Locate the cell with the specified text and output its (x, y) center coordinate. 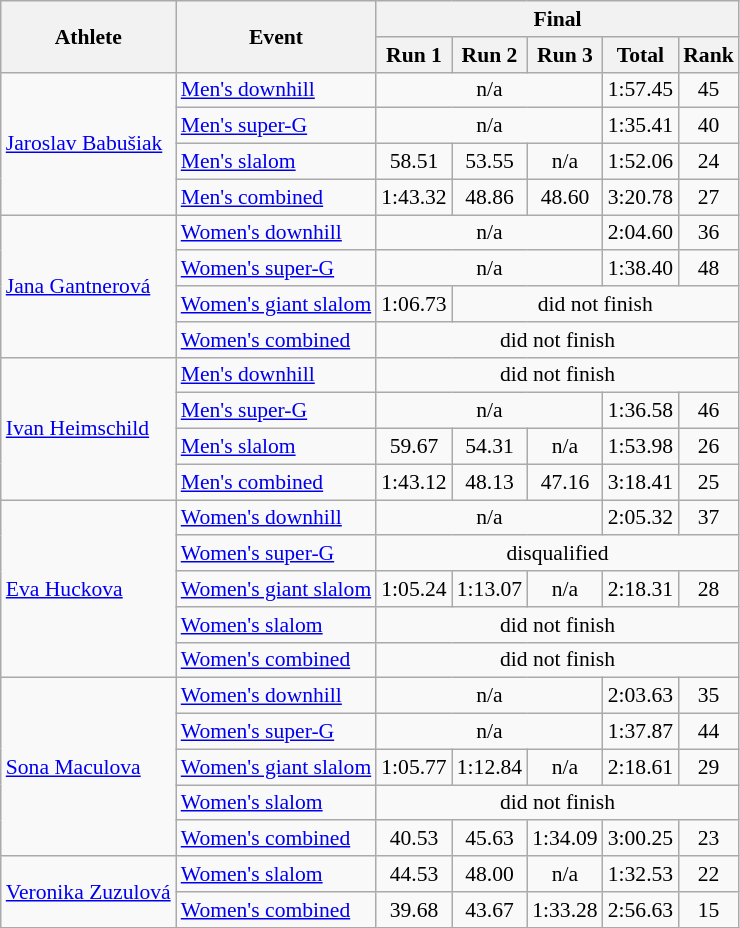
40.53 (414, 839)
36 (708, 233)
1:35.41 (640, 126)
48.60 (564, 197)
2:05.32 (640, 518)
disqualified (558, 554)
1:33.28 (564, 910)
45 (708, 90)
46 (708, 411)
2:04.60 (640, 233)
1:32.53 (640, 874)
39.68 (414, 910)
40 (708, 126)
27 (708, 197)
Athlete (88, 36)
53.55 (490, 162)
1:05.24 (414, 589)
1:12.84 (490, 767)
Rank (708, 55)
1:13.07 (490, 589)
58.51 (414, 162)
37 (708, 518)
Jana Gantnerová (88, 286)
Ivan Heimschild (88, 428)
Run 2 (490, 55)
28 (708, 589)
35 (708, 696)
22 (708, 874)
Run 1 (414, 55)
1:57.45 (640, 90)
Final (558, 19)
3:00.25 (640, 839)
Run 3 (564, 55)
26 (708, 447)
2:56.63 (640, 910)
59.67 (414, 447)
Eva Huckova (88, 589)
1:53.98 (640, 447)
Jaroslav Babušiak (88, 143)
1:05.77 (414, 767)
45.63 (490, 839)
29 (708, 767)
43.67 (490, 910)
1:43.12 (414, 482)
Sona Maculova (88, 767)
1:43.32 (414, 197)
47.16 (564, 482)
48.86 (490, 197)
Total (640, 55)
25 (708, 482)
2:18.31 (640, 589)
1:06.73 (414, 304)
24 (708, 162)
1:37.87 (640, 732)
48 (708, 269)
1:52.06 (640, 162)
Event (276, 36)
1:38.40 (640, 269)
2:03.63 (640, 696)
1:34.09 (564, 839)
3:18.41 (640, 482)
2:18.61 (640, 767)
Veronika Zuzulová (88, 892)
3:20.78 (640, 197)
48.13 (490, 482)
44.53 (414, 874)
15 (708, 910)
44 (708, 732)
1:36.58 (640, 411)
23 (708, 839)
48.00 (490, 874)
54.31 (490, 447)
